Scan for the cell matching the given text and deliver its (x, y) coordinate at center. 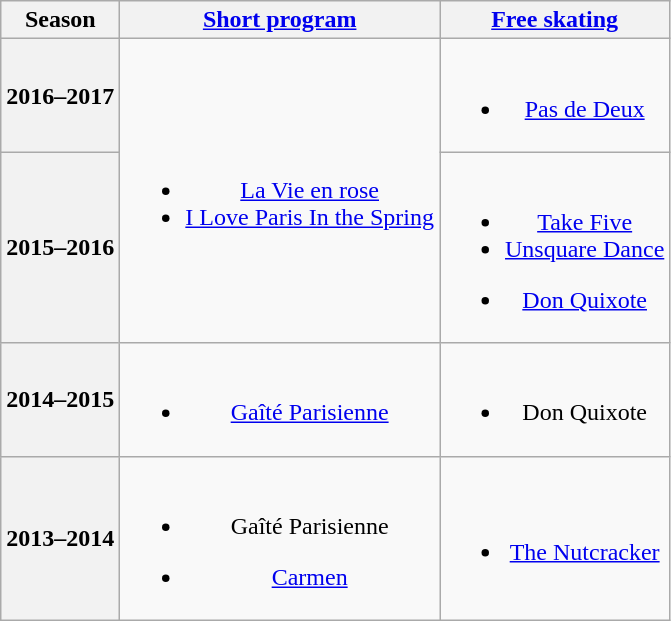
Gaîté Parisienne Carmen (280, 538)
Short program (280, 20)
Don Quixote (555, 400)
Gaîté Parisienne (280, 400)
2016–2017 (60, 96)
Season (60, 20)
2013–2014 (60, 538)
Free skating (555, 20)
Take Five Unsquare Dance Don Quixote (555, 248)
La Vie en rose I Love Paris In the Spring (280, 191)
2015–2016 (60, 248)
The Nutcracker (555, 538)
2014–2015 (60, 400)
Pas de Deux (555, 96)
